From the cell containing the given text, extract its center point as [x, y] coordinate. 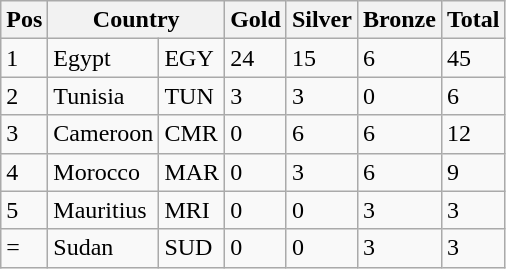
1 [24, 58]
EGY [192, 58]
24 [256, 58]
Morocco [104, 172]
TUN [192, 96]
Pos [24, 20]
MRI [192, 210]
Mauritius [104, 210]
2 [24, 96]
Egypt [104, 58]
Country [136, 20]
45 [473, 58]
Gold [256, 20]
5 [24, 210]
Bronze [399, 20]
MAR [192, 172]
Cameroon [104, 134]
= [24, 248]
Sudan [104, 248]
Total [473, 20]
4 [24, 172]
15 [322, 58]
12 [473, 134]
SUD [192, 248]
Tunisia [104, 96]
CMR [192, 134]
Silver [322, 20]
9 [473, 172]
